Return (X, Y) of the center of cell containing provided text 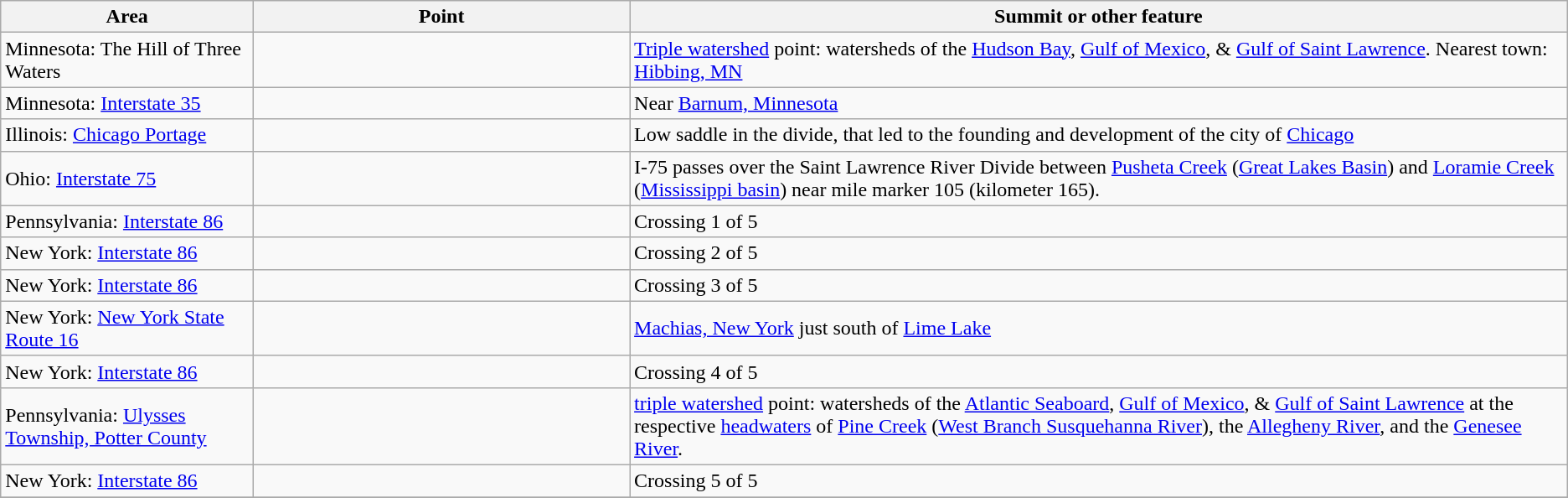
Triple watershed point: watersheds of the Hudson Bay, Gulf of Mexico, & Gulf of Saint Lawrence. Nearest town: Hibbing, MN (1099, 60)
Illinois: Chicago Portage (127, 135)
Low saddle in the divide, that led to the founding and development of the city of Chicago (1099, 135)
Machias, New York just south of Lime Lake (1099, 329)
Pennsylvania: Interstate 86 (127, 221)
Area (127, 17)
Crossing 3 of 5 (1099, 285)
Pennsylvania: Ulysses Township, Potter County (127, 426)
Near Barnum, Minnesota (1099, 103)
New York: New York State Route 16 (127, 329)
Point (442, 17)
Ohio: Interstate 75 (127, 178)
Crossing 4 of 5 (1099, 371)
Crossing 5 of 5 (1099, 480)
Crossing 2 of 5 (1099, 253)
Crossing 1 of 5 (1099, 221)
Minnesota: The Hill of Three Waters (127, 60)
Summit or other feature (1099, 17)
Minnesota: Interstate 35 (127, 103)
